Return the [X, Y] coordinate for the center point of the cell that contains the specified text.  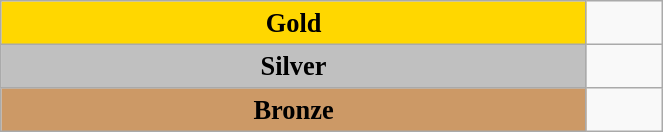
Bronze [294, 109]
Silver [294, 66]
Gold [294, 22]
